Return the (x, y) coordinate for the center point of the cell that contains the specified text.  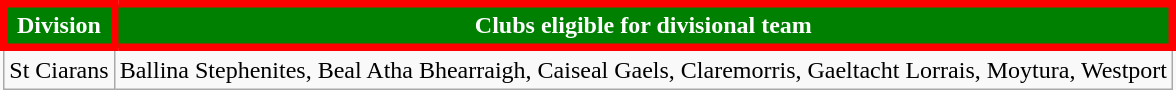
Clubs eligible for divisional team (643, 26)
Ballina Stephenites, Beal Atha Bhearraigh, Caiseal Gaels, Claremorris, Gaeltacht Lorrais, Moytura, Westport (643, 68)
Division (59, 26)
St Ciarans (59, 68)
